From the cell containing the given text, extract its center point as (X, Y) coordinate. 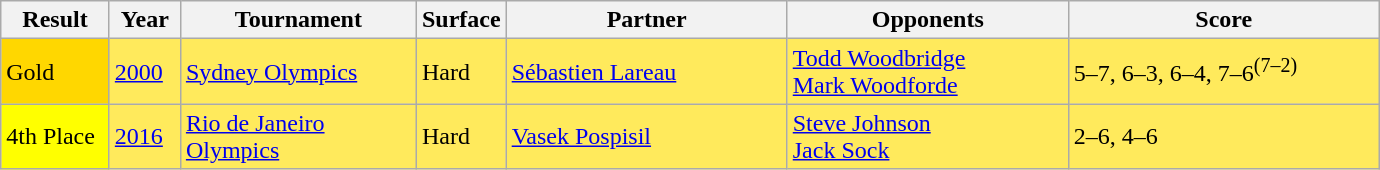
Vasek Pospisil (646, 136)
Year (144, 20)
Sébastien Lareau (646, 72)
Gold (56, 72)
Surface (461, 20)
2016 (144, 136)
5–7, 6–3, 6–4, 7–6(7–2) (1224, 72)
Steve Johnson Jack Sock (928, 136)
Result (56, 20)
4th Place (56, 136)
2–6, 4–6 (1224, 136)
2000 (144, 72)
Opponents (928, 20)
Partner (646, 20)
Todd Woodbridge Mark Woodforde (928, 72)
Tournament (298, 20)
Rio de Janeiro Olympics (298, 136)
Sydney Olympics (298, 72)
Score (1224, 20)
